Locate the cell with the specified text and output its (x, y) center coordinate. 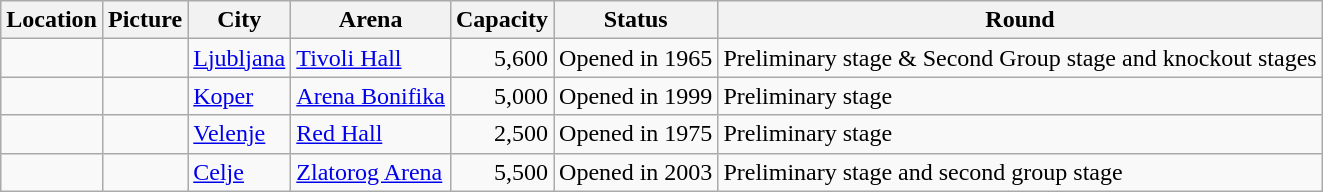
Ljubljana (240, 58)
5,000 (502, 96)
Opened in 1975 (636, 134)
Zlatorog Arena (371, 172)
Picture (144, 20)
Opened in 1999 (636, 96)
Koper (240, 96)
Capacity (502, 20)
Location (52, 20)
Status (636, 20)
Arena (371, 20)
Arena Bonifika (371, 96)
Celje (240, 172)
Red Hall (371, 134)
Tivoli Hall (371, 58)
City (240, 20)
Opened in 2003 (636, 172)
5,500 (502, 172)
Round (1020, 20)
5,600 (502, 58)
2,500 (502, 134)
Preliminary stage and second group stage (1020, 172)
Preliminary stage & Second Group stage and knockout stages (1020, 58)
Opened in 1965 (636, 58)
Velenje (240, 134)
